Identify which cell holds the provided text, then report its (X, Y) central coordinate. 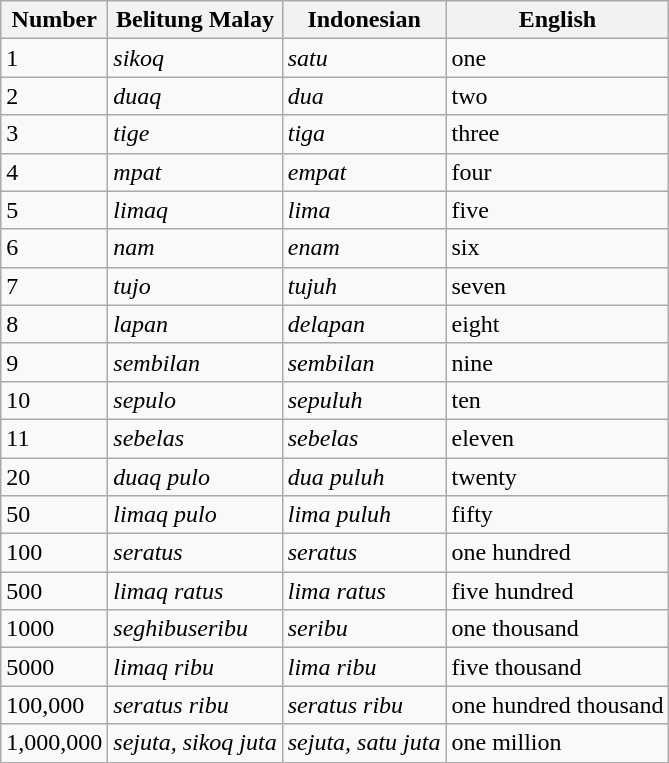
one hundred thousand (558, 705)
enam (364, 248)
sejuta, satu juta (364, 743)
1 (54, 58)
twenty (558, 477)
20 (54, 477)
3 (54, 134)
7 (54, 286)
sikoq (195, 58)
9 (54, 362)
lima puluh (364, 515)
Belitung Malay (195, 20)
duaq pulo (195, 477)
three (558, 134)
six (558, 248)
limaq ribu (195, 667)
seghibuseribu (195, 629)
one thousand (558, 629)
empat (364, 172)
1,000,000 (54, 743)
English (558, 20)
one million (558, 743)
sepulo (195, 400)
five thousand (558, 667)
4 (54, 172)
nam (195, 248)
fifty (558, 515)
one (558, 58)
100 (54, 553)
50 (54, 515)
lima ribu (364, 667)
eleven (558, 438)
tujo (195, 286)
11 (54, 438)
limaq (195, 210)
tige (195, 134)
5000 (54, 667)
two (558, 96)
delapan (364, 324)
tiga (364, 134)
5 (54, 210)
eight (558, 324)
dua (364, 96)
ten (558, 400)
lapan (195, 324)
sepuluh (364, 400)
dua puluh (364, 477)
duaq (195, 96)
lima ratus (364, 591)
nine (558, 362)
limaq pulo (195, 515)
6 (54, 248)
100,000 (54, 705)
8 (54, 324)
500 (54, 591)
tujuh (364, 286)
Number (54, 20)
Indonesian (364, 20)
four (558, 172)
five (558, 210)
satu (364, 58)
seven (558, 286)
five hundred (558, 591)
sejuta, sikoq juta (195, 743)
10 (54, 400)
limaq ratus (195, 591)
lima (364, 210)
1000 (54, 629)
2 (54, 96)
seribu (364, 629)
mpat (195, 172)
one hundred (558, 553)
